Find where the given text appears and provide that cell's center as (X, Y) coordinate. 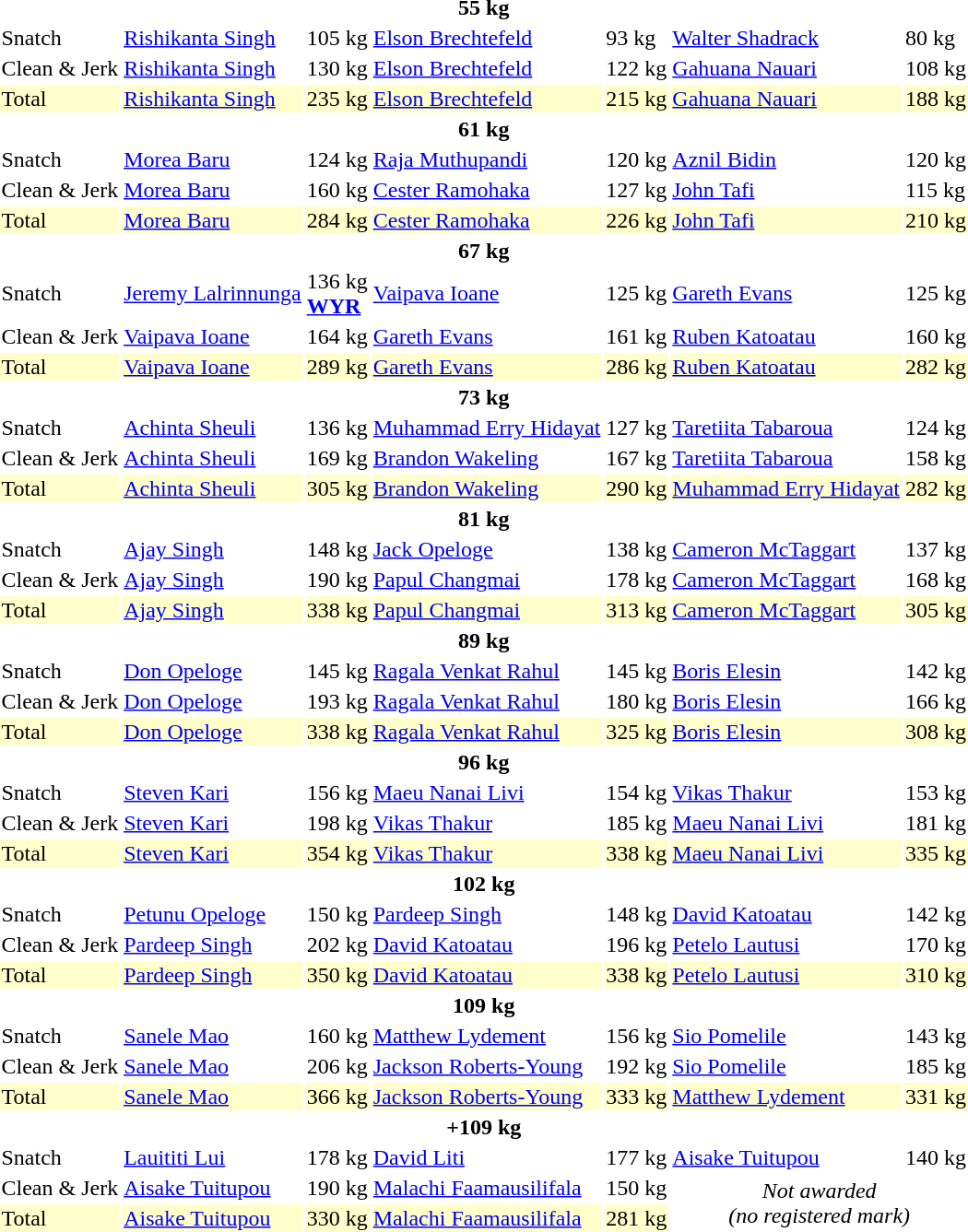
350 kg (337, 975)
215 kg (636, 99)
81 kg (483, 519)
+109 kg (483, 1127)
136 kg (337, 428)
325 kg (636, 732)
137 kg (935, 549)
202 kg (337, 945)
108 kg (935, 68)
330 kg (337, 1218)
Raja Muthupandi (487, 159)
96 kg (483, 762)
168 kg (935, 580)
102 kg (483, 884)
308 kg (935, 732)
130 kg (337, 68)
143 kg (935, 1036)
140 kg (935, 1157)
181 kg (935, 823)
73 kg (483, 397)
138 kg (636, 549)
167 kg (636, 458)
166 kg (935, 701)
80 kg (935, 38)
Lauititi Lui (213, 1157)
169 kg (337, 458)
206 kg (337, 1066)
210 kg (935, 220)
226 kg (636, 220)
67 kg (483, 251)
188 kg (935, 99)
193 kg (337, 701)
310 kg (935, 975)
122 kg (636, 68)
136 kgWYR (337, 293)
61 kg (483, 129)
161 kg (636, 336)
354 kg (337, 853)
335 kg (935, 853)
Jeremy Lalrinnunga (213, 293)
289 kg (337, 367)
192 kg (636, 1066)
David Liti (487, 1157)
Jack Opeloge (487, 549)
164 kg (337, 336)
170 kg (935, 945)
333 kg (636, 1097)
Walter Shadrack (786, 38)
290 kg (636, 488)
235 kg (337, 99)
89 kg (483, 640)
313 kg (636, 610)
284 kg (337, 220)
331 kg (935, 1097)
109 kg (483, 1005)
Aznil Bidin (786, 159)
Not awarded(no registered mark) (820, 1203)
154 kg (636, 792)
180 kg (636, 701)
115 kg (935, 190)
153 kg (935, 792)
366 kg (337, 1097)
286 kg (636, 367)
105 kg (337, 38)
281 kg (636, 1218)
158 kg (935, 458)
93 kg (636, 38)
Petunu Opeloge (213, 914)
177 kg (636, 1157)
196 kg (636, 945)
198 kg (337, 823)
